Locate the cell with the specified text and output its [X, Y] center coordinate. 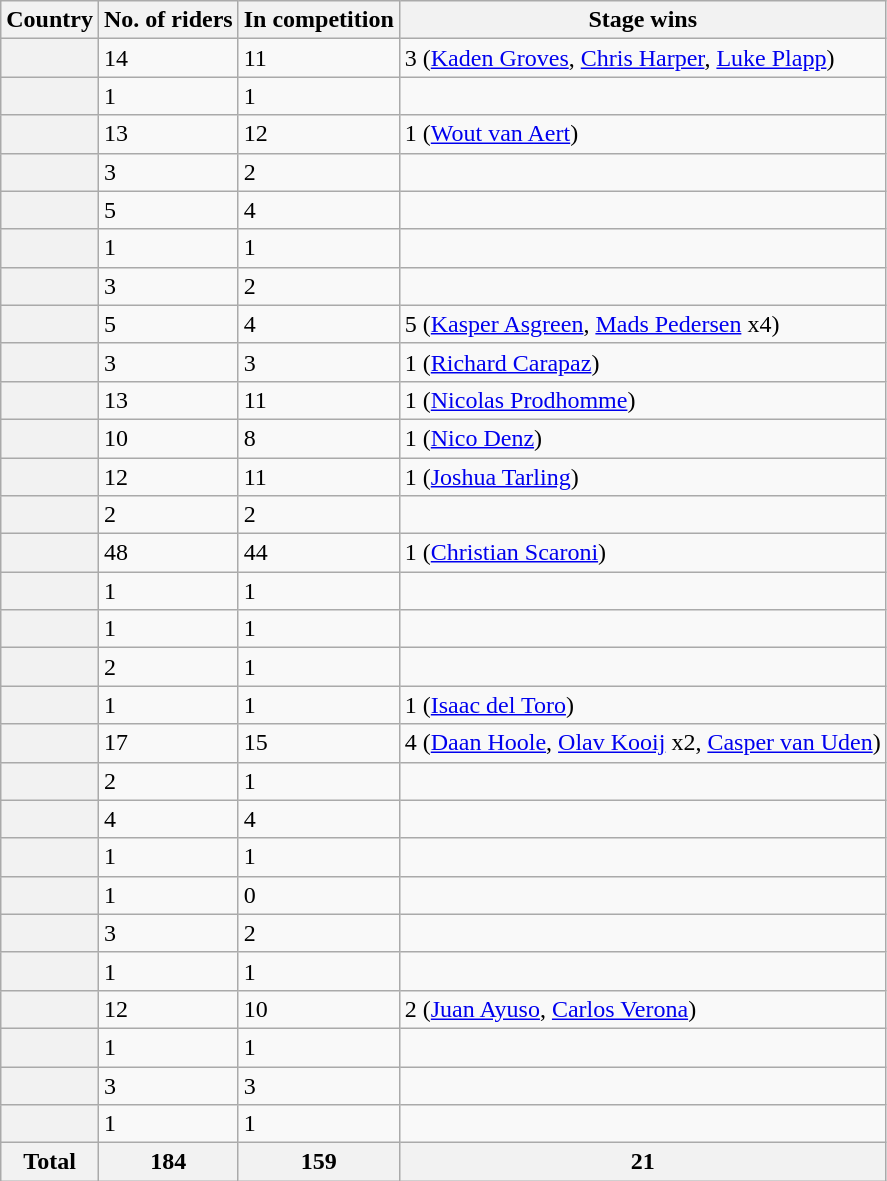
1 (Christian Scaroni) [642, 553]
In competition [318, 20]
5 (Kasper Asgreen, Mads Pedersen x4) [642, 324]
No. of riders [168, 20]
1 (Nicolas Prodhomme) [642, 400]
3 (Kaden Groves, Chris Harper, Luke Plapp) [642, 58]
21 [642, 1162]
1 (Richard Carapaz) [642, 362]
1 (Nico Denz) [642, 438]
0 [318, 895]
14 [168, 58]
8 [318, 438]
2 (Juan Ayuso, Carlos Verona) [642, 1009]
159 [318, 1162]
48 [168, 553]
184 [168, 1162]
1 (Isaac del Toro) [642, 705]
44 [318, 553]
Stage wins [642, 20]
Total [50, 1162]
1 (Joshua Tarling) [642, 477]
1 (Wout van Aert) [642, 134]
4 (Daan Hoole, Olav Kooij x2, Casper van Uden) [642, 743]
17 [168, 743]
Country [50, 20]
15 [318, 743]
